Extract the [X, Y] coordinate from the center of the cell holding the provided text.  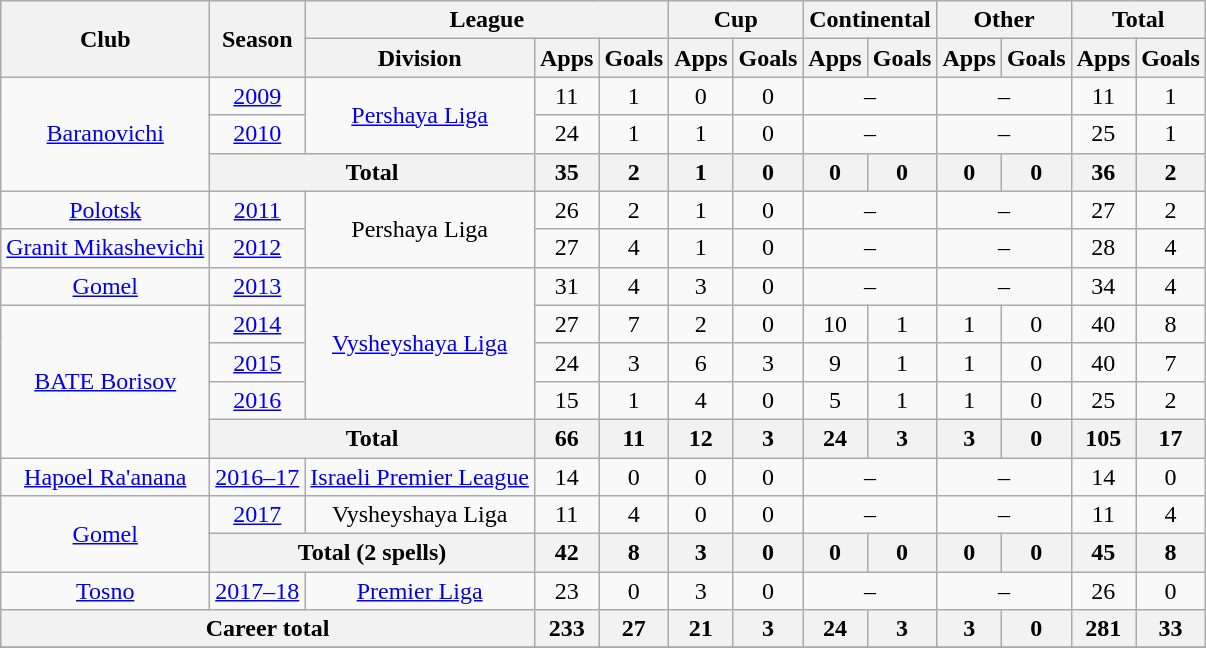
Continental [870, 20]
2014 [258, 324]
2015 [258, 362]
9 [835, 362]
Club [106, 39]
2013 [258, 286]
Polotsk [106, 210]
Hapoel Ra'anana [106, 477]
Premier Liga [420, 591]
Granit Mikashevichi [106, 248]
105 [1103, 438]
5 [835, 400]
31 [566, 286]
2009 [258, 96]
Tosno [106, 591]
Baranovichi [106, 134]
33 [1171, 629]
BATE Borisov [106, 381]
Other [1004, 20]
Israeli Premier League [420, 477]
23 [566, 591]
36 [1103, 172]
2016–17 [258, 477]
12 [701, 438]
35 [566, 172]
15 [566, 400]
34 [1103, 286]
2017–18 [258, 591]
6 [701, 362]
28 [1103, 248]
42 [566, 553]
66 [566, 438]
Division [420, 58]
2010 [258, 134]
17 [1171, 438]
Career total [268, 629]
League [487, 20]
Season [258, 39]
Total (2 spells) [372, 553]
21 [701, 629]
Cup [736, 20]
2011 [258, 210]
2017 [258, 515]
10 [835, 324]
45 [1103, 553]
2016 [258, 400]
233 [566, 629]
281 [1103, 629]
2012 [258, 248]
